Extract the [x, y] coordinate from the center of the cell holding the provided text.  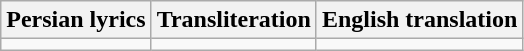
Persian lyrics [76, 20]
English translation [419, 20]
Transliteration [234, 20]
